Return the [X, Y] coordinate for the center point of the cell that contains the specified text.  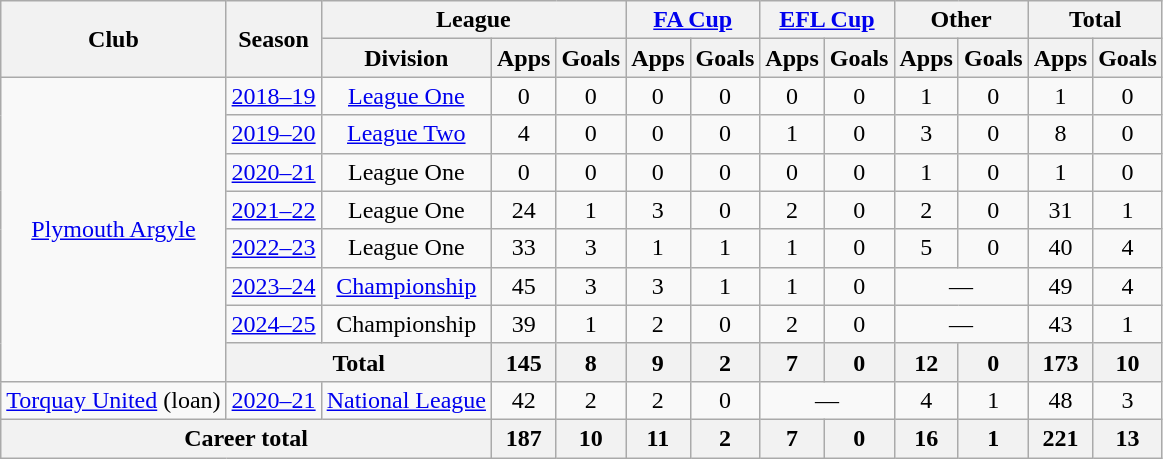
40 [1060, 248]
Other [961, 20]
League [473, 20]
EFL Cup [827, 20]
League Two [406, 134]
Career total [246, 438]
2018–19 [274, 96]
13 [1128, 438]
9 [658, 362]
221 [1060, 438]
2023–24 [274, 286]
Club [114, 39]
2019–20 [274, 134]
12 [926, 362]
42 [523, 400]
FA Cup [693, 20]
Torquay United (loan) [114, 400]
11 [658, 438]
145 [523, 362]
2022–23 [274, 248]
Division [406, 58]
24 [523, 210]
5 [926, 248]
Season [274, 39]
39 [523, 324]
2024–25 [274, 324]
48 [1060, 400]
31 [1060, 210]
49 [1060, 286]
45 [523, 286]
2021–22 [274, 210]
National League [406, 400]
33 [523, 248]
16 [926, 438]
Plymouth Argyle [114, 229]
43 [1060, 324]
187 [523, 438]
173 [1060, 362]
